Output the (x, y) coordinate of the center of the cell containing the given text.  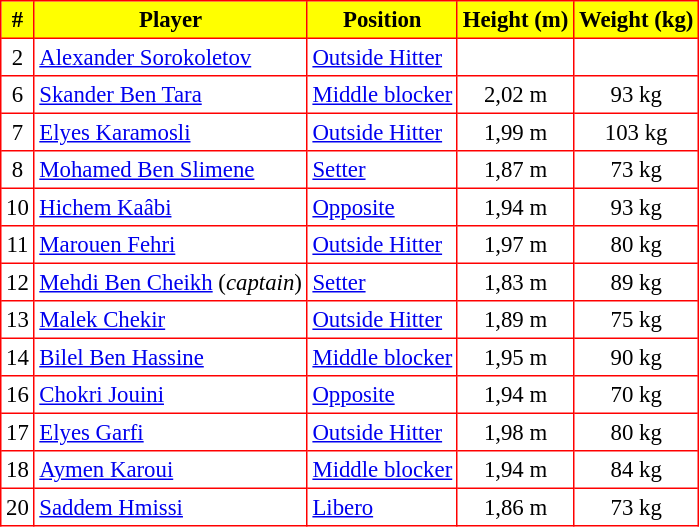
18 (18, 470)
Aymen Karoui (170, 470)
1,83 m (515, 282)
70 kg (636, 395)
8 (18, 170)
Player (170, 20)
14 (18, 357)
Elyes Karamosli (170, 132)
1,97 m (515, 245)
Libero (382, 507)
Elyes Garfi (170, 432)
2,02 m (515, 95)
Malek Chekir (170, 320)
90 kg (636, 357)
11 (18, 245)
6 (18, 95)
Chokri Jouini (170, 395)
1,98 m (515, 432)
1,87 m (515, 170)
20 (18, 507)
2 (18, 57)
Hichem Kaâbi (170, 207)
# (18, 20)
75 kg (636, 320)
16 (18, 395)
Weight (kg) (636, 20)
13 (18, 320)
1,86 m (515, 507)
Position (382, 20)
84 kg (636, 470)
Mohamed Ben Slimene (170, 170)
Saddem Hmissi (170, 507)
7 (18, 132)
1,99 m (515, 132)
1,95 m (515, 357)
Alexander Sorokoletov (170, 57)
103 kg (636, 132)
Bilel Ben Hassine (170, 357)
Mehdi Ben Cheikh (captain) (170, 282)
Marouen Fehri (170, 245)
10 (18, 207)
Skander Ben Tara (170, 95)
89 kg (636, 282)
17 (18, 432)
1,89 m (515, 320)
Height (m) (515, 20)
12 (18, 282)
